Return the (x, y) coordinate for the center point of the cell that contains the specified text.  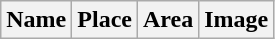
Place (105, 20)
Name (36, 20)
Image (236, 20)
Area (168, 20)
